Locate the cell with the specified text and output its (x, y) center coordinate. 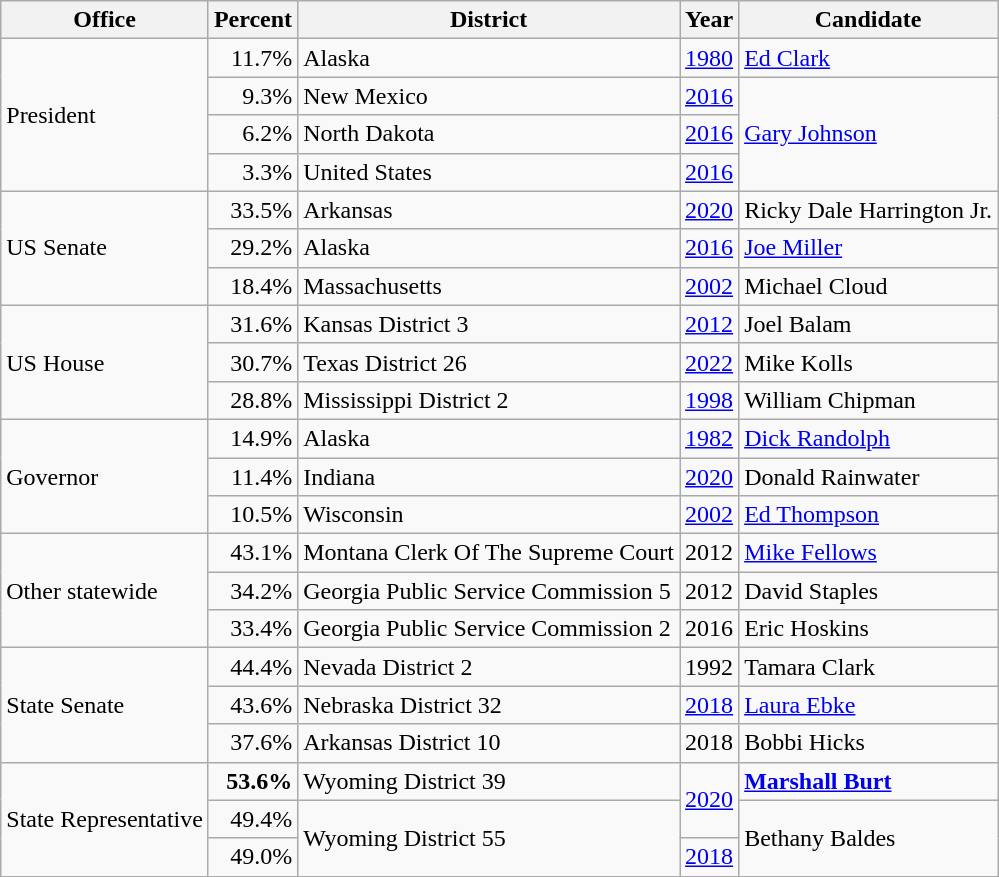
43.6% (252, 705)
1992 (710, 667)
14.9% (252, 438)
11.4% (252, 477)
State Senate (105, 705)
29.2% (252, 248)
30.7% (252, 362)
Donald Rainwater (868, 477)
Bethany Baldes (868, 838)
District (489, 20)
10.5% (252, 515)
Gary Johnson (868, 134)
Wisconsin (489, 515)
Mississippi District 2 (489, 400)
Office (105, 20)
6.2% (252, 134)
37.6% (252, 743)
Michael Cloud (868, 286)
Laura Ebke (868, 705)
Ricky Dale Harrington Jr. (868, 210)
Mike Fellows (868, 553)
Bobbi Hicks (868, 743)
Year (710, 20)
9.3% (252, 96)
Arkansas District 10 (489, 743)
Eric Hoskins (868, 629)
3.3% (252, 172)
Percent (252, 20)
Massachusetts (489, 286)
Wyoming District 55 (489, 838)
Texas District 26 (489, 362)
11.7% (252, 58)
1998 (710, 400)
North Dakota (489, 134)
Dick Randolph (868, 438)
53.6% (252, 781)
William Chipman (868, 400)
Governor (105, 476)
Joe Miller (868, 248)
David Staples (868, 591)
18.4% (252, 286)
Marshall Burt (868, 781)
Montana Clerk Of The Supreme Court (489, 553)
Ed Clark (868, 58)
34.2% (252, 591)
Candidate (868, 20)
33.5% (252, 210)
United States (489, 172)
Tamara Clark (868, 667)
Georgia Public Service Commission 5 (489, 591)
2022 (710, 362)
President (105, 115)
Ed Thompson (868, 515)
Mike Kolls (868, 362)
Kansas District 3 (489, 324)
43.1% (252, 553)
1980 (710, 58)
Georgia Public Service Commission 2 (489, 629)
US Senate (105, 248)
Arkansas (489, 210)
Nebraska District 32 (489, 705)
28.8% (252, 400)
Indiana (489, 477)
Nevada District 2 (489, 667)
33.4% (252, 629)
US House (105, 362)
Joel Balam (868, 324)
31.6% (252, 324)
New Mexico (489, 96)
44.4% (252, 667)
49.4% (252, 819)
Other statewide (105, 591)
State Representative (105, 819)
Wyoming District 39 (489, 781)
1982 (710, 438)
49.0% (252, 857)
